Provide the [X, Y] coordinate of the cell's center where the given text is located.  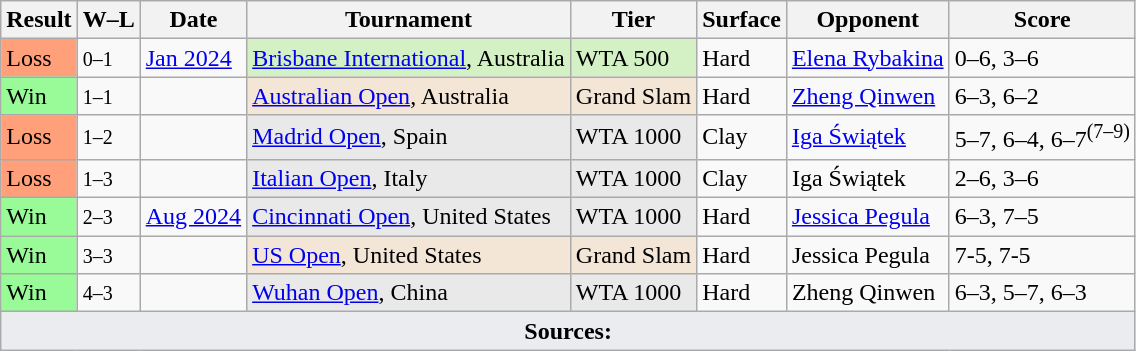
Australian Open, Australia [409, 96]
7-5, 7-5 [1042, 255]
Aug 2024 [193, 217]
Italian Open, Italy [409, 178]
Result [39, 20]
Surface [742, 20]
US Open, United States [409, 255]
Jan 2024 [193, 58]
0–1 [108, 58]
0–6, 3–6 [1042, 58]
Elena Rybakina [868, 58]
Cincinnati Open, United States [409, 217]
6–3, 6–2 [1042, 96]
Tier [633, 20]
Brisbane International, Australia [409, 58]
2–6, 3–6 [1042, 178]
Wuhan Open, China [409, 293]
1–2 [108, 138]
6–3, 5–7, 6–3 [1042, 293]
1–1 [108, 96]
Tournament [409, 20]
WTA 500 [633, 58]
2–3 [108, 217]
Date [193, 20]
Madrid Open, Spain [409, 138]
1–3 [108, 178]
Sources: [568, 331]
Score [1042, 20]
3–3 [108, 255]
Opponent [868, 20]
W–L [108, 20]
5–7, 6–4, 6–7(7–9) [1042, 138]
4–3 [108, 293]
6–3, 7–5 [1042, 217]
